Output the (X, Y) coordinate of the center of the cell containing the given text.  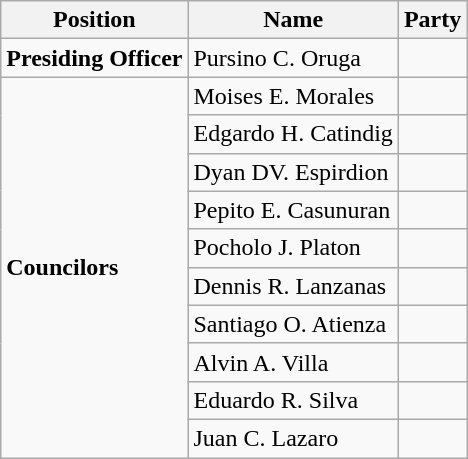
Dyan DV. Espirdion (293, 172)
Councilors (94, 268)
Position (94, 20)
Pocholo J. Platon (293, 248)
Party (432, 20)
Name (293, 20)
Presiding Officer (94, 58)
Moises E. Morales (293, 96)
Juan C. Lazaro (293, 438)
Pursino C. Oruga (293, 58)
Santiago O. Atienza (293, 324)
Edgardo H. Catindig (293, 134)
Dennis R. Lanzanas (293, 286)
Pepito E. Casunuran (293, 210)
Alvin A. Villa (293, 362)
Eduardo R. Silva (293, 400)
